Return the (x, y) coordinate for the center point of the cell that contains the specified text.  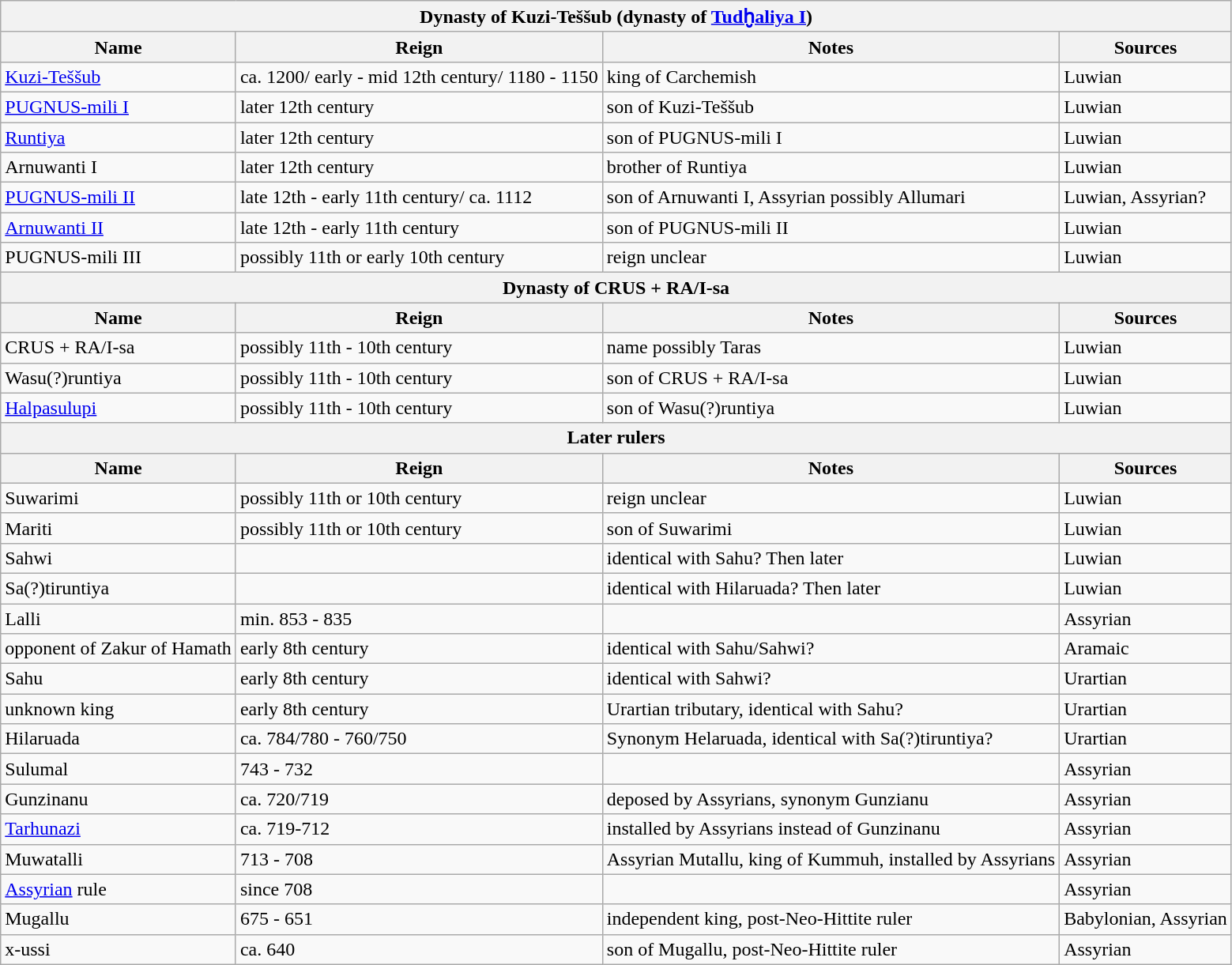
CRUS + RA/I-sa (119, 348)
713 - 708 (419, 859)
x-ussi (119, 949)
Hilaruada (119, 739)
Muwatalli (119, 859)
Runtiya (119, 137)
possibly 11th or early 10th century (419, 258)
Dynasty of CRUS + RA/I-sa (616, 288)
son of Suwarimi (831, 528)
Arnuwanti I (119, 168)
Luwian, Assyrian? (1146, 198)
743 - 732 (419, 769)
Later rulers (616, 438)
identical with Sahwi? (831, 679)
name possibly Taras (831, 348)
Mariti (119, 528)
Sahwi (119, 558)
Sulumal (119, 769)
unknown king (119, 709)
opponent of Zakur of Hamath (119, 649)
identical with Sahu/Sahwi? (831, 649)
675 - 651 (419, 919)
Tarhunazi (119, 829)
PUGNUS-mili III (119, 258)
Assyrian Mutallu, king of Kummuh, installed by Assyrians (831, 859)
since 708 (419, 889)
brother of Runtiya (831, 168)
PUGNUS-mili II (119, 198)
independent king, post-Neo-Hittite ruler (831, 919)
min. 853 - 835 (419, 619)
Sahu (119, 679)
ca. 640 (419, 949)
Synonym Helaruada, identical with Sa(?)tiruntiya? (831, 739)
son of PUGNUS-mili II (831, 228)
Gunzinanu (119, 799)
ca. 1200/ early - mid 12th century/ 1180 - 1150 (419, 77)
PUGNUS-mili I (119, 107)
Kuzi-Teššub (119, 77)
identical with Sahu? Then later (831, 558)
king of Carchemish (831, 77)
late 12th - early 11th century (419, 228)
son of Wasu(?)runtiya (831, 408)
son of Arnuwanti I, Assyrian possibly Allumari (831, 198)
Babylonian, Assyrian (1146, 919)
Suwarimi (119, 498)
son of PUGNUS-mili I (831, 137)
ca. 784/780 - 760/750 (419, 739)
Arnuwanti II (119, 228)
Lalli (119, 619)
ca. 720/719 (419, 799)
Halpasulupi (119, 408)
Wasu(?)runtiya (119, 378)
Dynasty of Kuzi-Teššub (dynasty of Tudḫaliya I) (616, 17)
ca. 719-712 (419, 829)
son of Mugallu, post-Neo-Hittite ruler (831, 949)
Mugallu (119, 919)
son of Kuzi-Teššub (831, 107)
Assyrian rule (119, 889)
deposed by Assyrians, synonym Gunzianu (831, 799)
Sa(?)tiruntiya (119, 588)
Aramaic (1146, 649)
identical with Hilaruada? Then later (831, 588)
installed by Assyrians instead of Gunzinanu (831, 829)
late 12th - early 11th century/ ca. 1112 (419, 198)
son of CRUS + RA/I-sa (831, 378)
Urartian tributary, identical with Sahu? (831, 709)
